Identify which cell holds the provided text, then report its (X, Y) central coordinate. 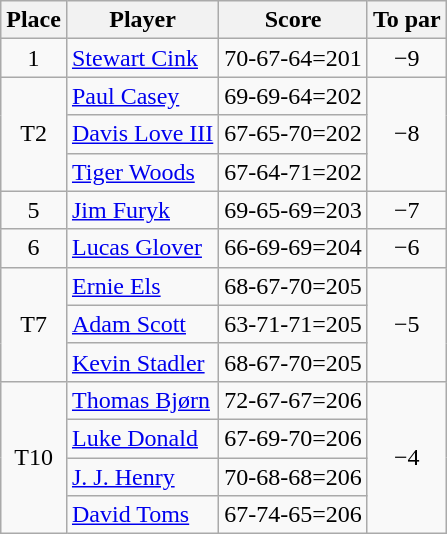
Tiger Woods (142, 172)
T2 (34, 134)
−5 (406, 324)
Ernie Els (142, 286)
67-74-65=206 (294, 515)
67-64-71=202 (294, 172)
−4 (406, 457)
1 (34, 58)
5 (34, 210)
Player (142, 20)
Place (34, 20)
Paul Casey (142, 96)
T7 (34, 324)
72-67-67=206 (294, 400)
69-69-64=202 (294, 96)
David Toms (142, 515)
−7 (406, 210)
−9 (406, 58)
63-71-71=205 (294, 324)
69-65-69=203 (294, 210)
Thomas Bjørn (142, 400)
6 (34, 248)
To par (406, 20)
67-65-70=202 (294, 134)
J. J. Henry (142, 477)
67-69-70=206 (294, 438)
Stewart Cink (142, 58)
Luke Donald (142, 438)
Lucas Glover (142, 248)
Adam Scott (142, 324)
Kevin Stadler (142, 362)
Score (294, 20)
Jim Furyk (142, 210)
70-68-68=206 (294, 477)
70-67-64=201 (294, 58)
−8 (406, 134)
T10 (34, 457)
66-69-69=204 (294, 248)
−6 (406, 248)
Davis Love III (142, 134)
